Return [x, y] of the center of cell containing provided text 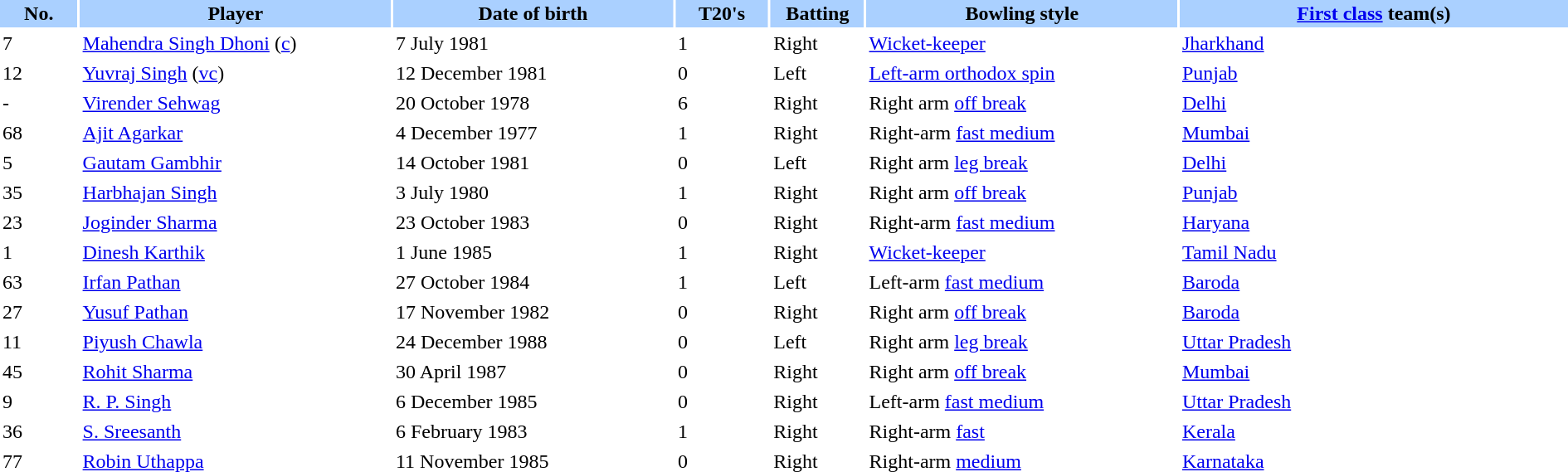
30 April 1987 [533, 372]
24 December 1988 [533, 342]
Haryana [1374, 222]
Gautam Gambhir [236, 163]
12 December 1981 [533, 73]
Date of birth [533, 13]
Jharkhand [1374, 43]
T20's [722, 13]
Kerala [1374, 431]
14 October 1981 [533, 163]
Player [236, 13]
27 [39, 312]
63 [39, 282]
Piyush Chawla [236, 342]
23 [39, 222]
7 July 1981 [533, 43]
Irfan Pathan [236, 282]
45 [39, 372]
12 [39, 73]
Yuvraj Singh (vc) [236, 73]
First class team(s) [1374, 13]
6 [722, 103]
36 [39, 431]
Right-arm fast [1022, 431]
6 December 1985 [533, 401]
11 [39, 342]
20 October 1978 [533, 103]
35 [39, 192]
R. P. Singh [236, 401]
Harbhajan Singh [236, 192]
No. [39, 13]
5 [39, 163]
1 June 1985 [533, 252]
S. Sreesanth [236, 431]
Batting [817, 13]
- [39, 103]
Dinesh Karthik [236, 252]
3 July 1980 [533, 192]
Bowling style [1022, 13]
Virender Sehwag [236, 103]
Left-arm orthodox spin [1022, 73]
Ajit Agarkar [236, 133]
27 October 1984 [533, 282]
Tamil Nadu [1374, 252]
6 February 1983 [533, 431]
Mahendra Singh Dhoni (c) [236, 43]
Rohit Sharma [236, 372]
Joginder Sharma [236, 222]
Yusuf Pathan [236, 312]
7 [39, 43]
68 [39, 133]
17 November 1982 [533, 312]
9 [39, 401]
23 October 1983 [533, 222]
4 December 1977 [533, 133]
